Detect which cell encompasses the target text, then output its [x, y] center coordinate. 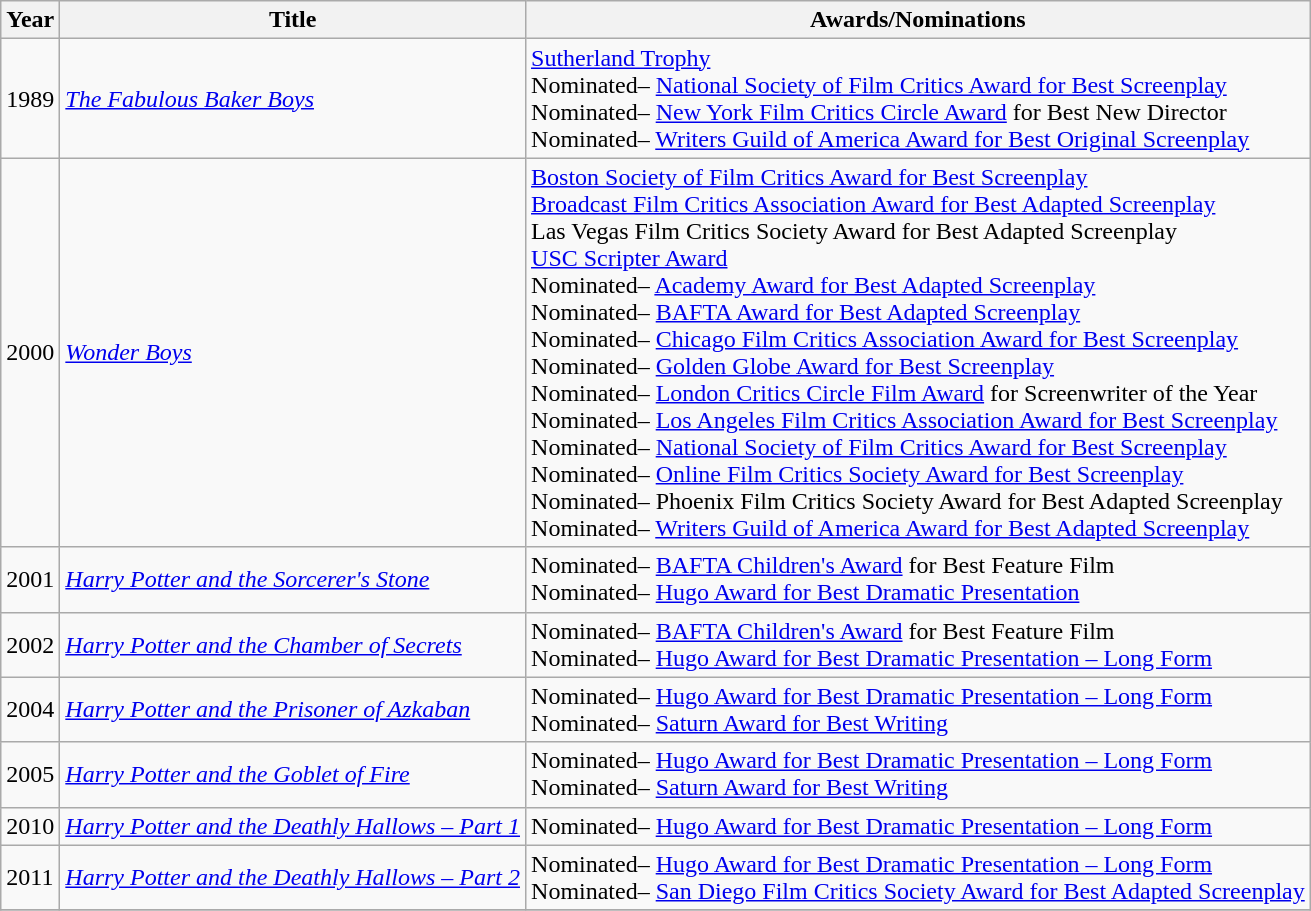
2005 [30, 774]
Nominated– Hugo Award for Best Dramatic Presentation – Long FormNominated– San Diego Film Critics Society Award for Best Adapted Screenplay [918, 878]
2004 [30, 710]
Harry Potter and the Goblet of Fire [293, 774]
2000 [30, 352]
Harry Potter and the Sorcerer's Stone [293, 580]
Title [293, 20]
Awards/Nominations [918, 20]
Nominated– BAFTA Children's Award for Best Feature FilmNominated– Hugo Award for Best Dramatic Presentation – Long Form [918, 644]
2002 [30, 644]
Harry Potter and the Deathly Hallows – Part 1 [293, 826]
Harry Potter and the Prisoner of Azkaban [293, 710]
Year [30, 20]
The Fabulous Baker Boys [293, 98]
2010 [30, 826]
Wonder Boys [293, 352]
Nominated– Hugo Award for Best Dramatic Presentation – Long Form [918, 826]
Harry Potter and the Chamber of Secrets [293, 644]
2011 [30, 878]
2001 [30, 580]
Nominated– BAFTA Children's Award for Best Feature FilmNominated– Hugo Award for Best Dramatic Presentation [918, 580]
Harry Potter and the Deathly Hallows – Part 2 [293, 878]
1989 [30, 98]
